For the text-containing cell, return its midpoint in (X, Y) coordinate format. 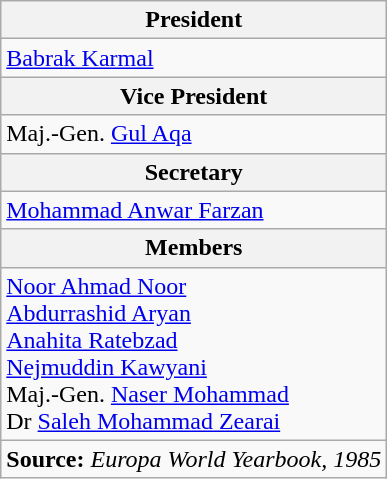
Mohammad Anwar Farzan (194, 210)
Members (194, 248)
President (194, 20)
Source: Europa World Yearbook, 1985 (194, 459)
Babrak Karmal (194, 58)
Noor Ahmad NoorAbdurrashid AryanAnahita RatebzadNejmuddin KawyaniMaj.-Gen. Naser MohammadDr Saleh Mohammad Zearai (194, 354)
Secretary (194, 172)
Vice President (194, 96)
Maj.-Gen. Gul Aqa (194, 134)
